From the cell containing the given text, extract its center point as [x, y] coordinate. 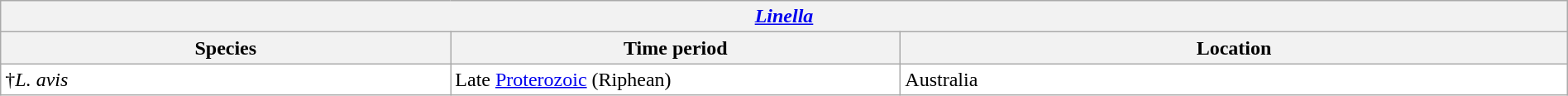
Time period [676, 48]
Australia [1234, 79]
Linella [784, 17]
Species [226, 48]
Location [1234, 48]
†L. avis [226, 79]
Late Proterozoic (Riphean) [676, 79]
